Provide the (x, y) coordinate of the cell's center where the given text is located.  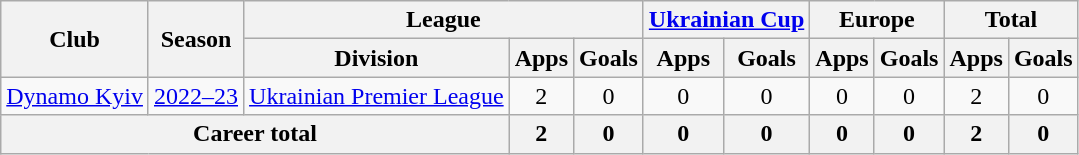
2022–23 (196, 96)
Ukrainian Premier League (377, 96)
Season (196, 39)
Europe (877, 20)
Total (1011, 20)
League (444, 20)
Career total (255, 134)
Division (377, 58)
Dynamo Kyiv (75, 96)
Club (75, 39)
Ukrainian Cup (726, 20)
